Scan for the cell matching the given text and deliver its (X, Y) coordinate at center. 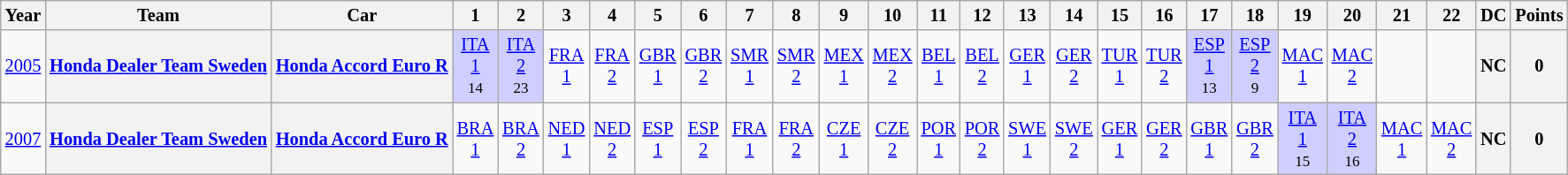
10 (893, 15)
19 (1303, 15)
CZE2 (893, 139)
ITA216 (1352, 139)
ESP2 (704, 139)
NED2 (612, 139)
BEL2 (982, 66)
Car (363, 15)
BEL1 (939, 66)
Year (23, 15)
2005 (23, 66)
SWE1 (1028, 139)
TUR1 (1120, 66)
ITA223 (521, 66)
CZE1 (844, 139)
ESP29 (1255, 66)
12 (982, 15)
18 (1255, 15)
MEX1 (844, 66)
22 (1451, 15)
ESP1 (658, 139)
POR1 (939, 139)
BRA2 (521, 139)
11 (939, 15)
MEX2 (893, 66)
2 (521, 15)
9 (844, 15)
NED1 (567, 139)
TUR2 (1164, 66)
14 (1074, 15)
BRA1 (476, 139)
SMR1 (750, 66)
DC (1493, 15)
13 (1028, 15)
SWE2 (1074, 139)
ITA115 (1303, 139)
6 (704, 15)
4 (612, 15)
1 (476, 15)
7 (750, 15)
16 (1164, 15)
2007 (23, 139)
21 (1402, 15)
8 (796, 15)
3 (567, 15)
ITA114 (476, 66)
20 (1352, 15)
15 (1120, 15)
SMR2 (796, 66)
5 (658, 15)
ESP113 (1210, 66)
Points (1539, 15)
17 (1210, 15)
POR2 (982, 139)
Team (158, 15)
